Identify which cell holds the provided text, then report its (x, y) central coordinate. 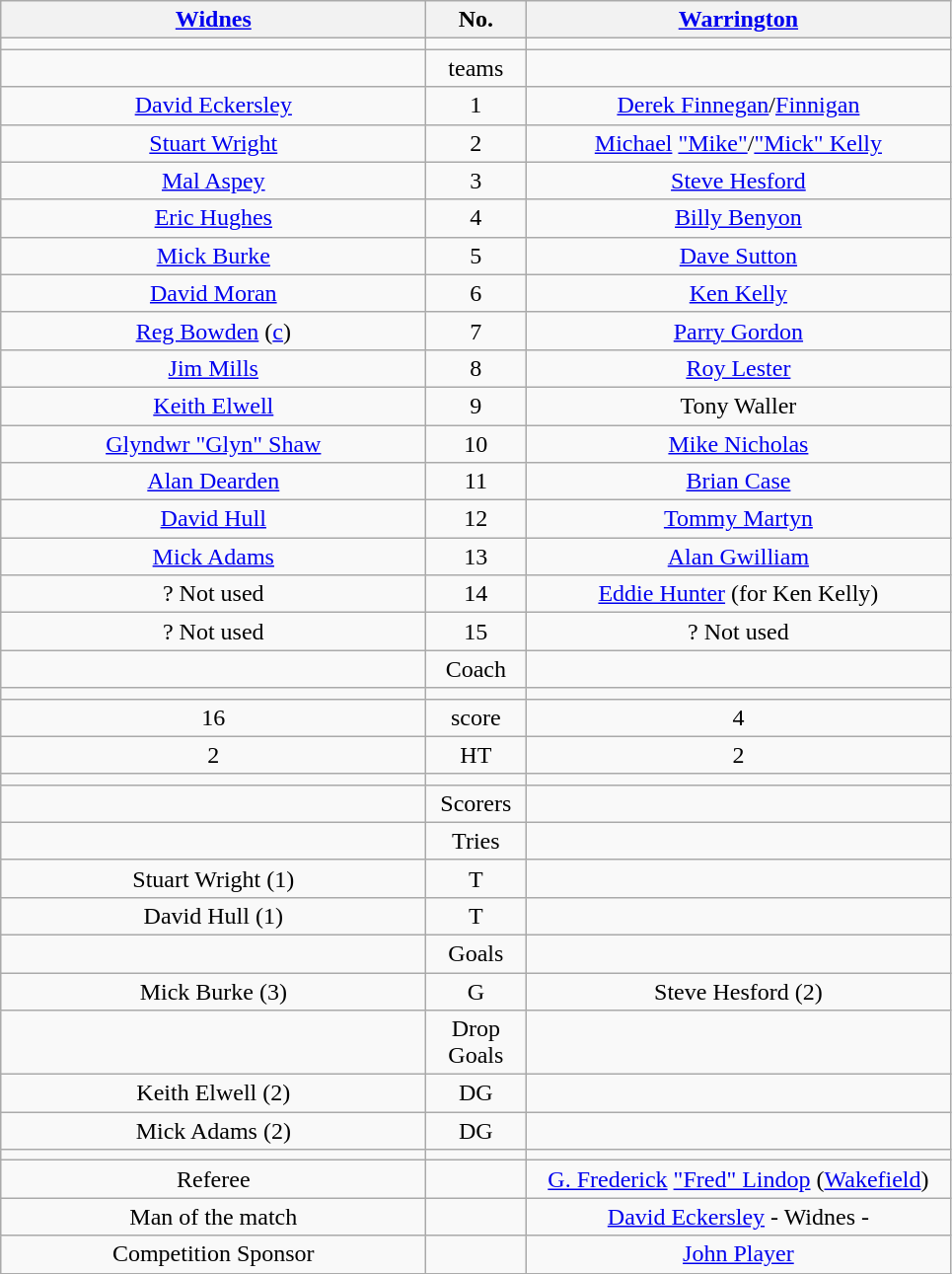
7 (476, 331)
Tommy Martyn (738, 519)
G (476, 992)
Roy Lester (738, 368)
Brian Case (738, 482)
Mick Burke (3) (213, 992)
G. Frederick "Fred" Lindop (Wakefield) (738, 1179)
Widnes (213, 20)
11 (476, 482)
3 (476, 181)
Competition Sponsor (213, 1254)
5 (476, 256)
12 (476, 519)
Referee (213, 1179)
6 (476, 293)
Stuart Wright (1) (213, 878)
Steve Hesford (2) (738, 992)
David Hull (213, 519)
8 (476, 368)
14 (476, 594)
Keith Elwell (213, 406)
Stuart Wright (213, 143)
Mike Nicholas (738, 443)
Coach (476, 669)
David Eckersley - Widnes - (738, 1217)
Alan Gwilliam (738, 557)
Mick Burke (213, 256)
16 (213, 717)
David Eckersley (213, 106)
Derek Finnegan/Finnigan (738, 106)
Mal Aspey (213, 181)
Parry Gordon (738, 331)
Ken Kelly (738, 293)
Keith Elwell (2) (213, 1093)
David Moran (213, 293)
teams (476, 68)
No. (476, 20)
1 (476, 106)
10 (476, 443)
HT (476, 755)
Eddie Hunter (for Ken Kelly) (738, 594)
Eric Hughes (213, 218)
Scorers (476, 803)
Jim Mills (213, 368)
Dave Sutton (738, 256)
Tries (476, 841)
Drop Goals (476, 1042)
Alan Dearden (213, 482)
Man of the match (213, 1217)
Mick Adams (213, 557)
John Player (738, 1254)
David Hull (1) (213, 916)
Mick Adams (2) (213, 1131)
Glyndwr "Glyn" Shaw (213, 443)
Tony Waller (738, 406)
15 (476, 632)
Reg Bowden (c) (213, 331)
Michael "Mike"/"Mick" Kelly (738, 143)
Goals (476, 953)
13 (476, 557)
9 (476, 406)
Steve Hesford (738, 181)
Billy Benyon (738, 218)
score (476, 717)
Warrington (738, 20)
